Return the [X, Y] coordinate for the center point of the cell that contains the specified text.  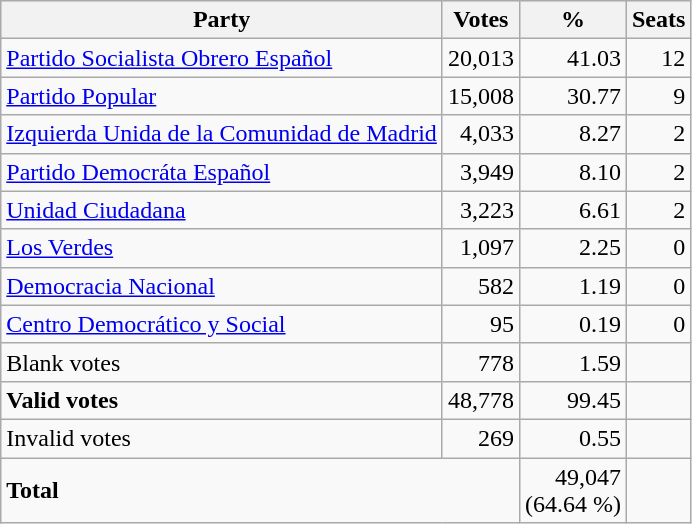
6.61 [572, 210]
Votes [480, 20]
Blank votes [222, 362]
Total [260, 490]
Partido Socialista Obrero Español [222, 58]
0.19 [572, 324]
3,223 [480, 210]
20,013 [480, 58]
3,949 [480, 172]
41.03 [572, 58]
4,033 [480, 134]
Izquierda Unida de la Comunidad de Madrid [222, 134]
12 [658, 58]
1,097 [480, 248]
1.59 [572, 362]
2.25 [572, 248]
0.55 [572, 438]
Partido Popular [222, 96]
8.10 [572, 172]
582 [480, 286]
99.45 [572, 400]
778 [480, 362]
15,008 [480, 96]
Centro Democrático y Social [222, 324]
Unidad Ciudadana [222, 210]
1.19 [572, 286]
Party [222, 20]
95 [480, 324]
49,047(64.64 %) [572, 490]
Democracia Nacional [222, 286]
% [572, 20]
8.27 [572, 134]
30.77 [572, 96]
Partido Democráta Español [222, 172]
Seats [658, 20]
Invalid votes [222, 438]
Valid votes [222, 400]
269 [480, 438]
48,778 [480, 400]
Los Verdes [222, 248]
9 [658, 96]
